Provide the [x, y] coordinate of the cell's center where the given text is located.  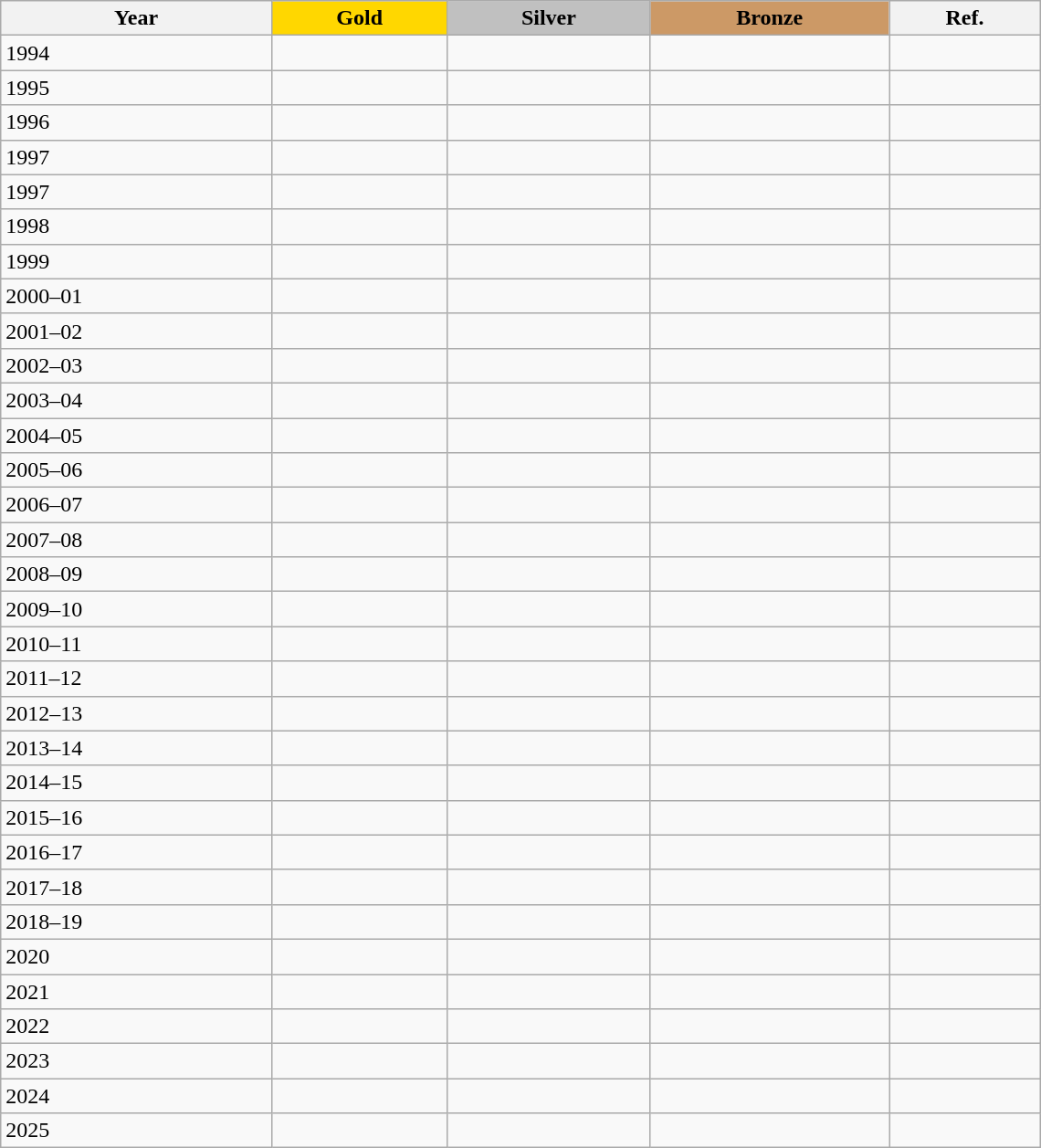
2024 [137, 1096]
Year [137, 18]
2023 [137, 1061]
2012–13 [137, 713]
2025 [137, 1131]
2013–14 [137, 748]
2009–10 [137, 609]
1999 [137, 261]
2021 [137, 991]
1995 [137, 88]
2001–02 [137, 331]
2022 [137, 1027]
1994 [137, 53]
2015–16 [137, 817]
2006–07 [137, 505]
1996 [137, 122]
2008–09 [137, 574]
2005–06 [137, 470]
2017–18 [137, 887]
2007–08 [137, 540]
2016–17 [137, 852]
Gold [360, 18]
2004–05 [137, 436]
Bronze [770, 18]
2018–19 [137, 922]
1998 [137, 226]
2011–12 [137, 679]
Silver [549, 18]
2002–03 [137, 365]
2014–15 [137, 783]
Ref. [965, 18]
2020 [137, 956]
2010–11 [137, 644]
2000–01 [137, 296]
2003–04 [137, 400]
